Locate the cell with the specified text and output its [X, Y] center coordinate. 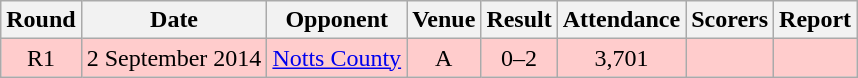
Opponent [337, 20]
Result [519, 20]
0–2 [519, 58]
Venue [444, 20]
Date [174, 20]
Round [41, 20]
3,701 [621, 58]
A [444, 58]
Scorers [730, 20]
R1 [41, 58]
Report [816, 20]
Attendance [621, 20]
Notts County [337, 58]
2 September 2014 [174, 58]
